Scan for the cell matching the given text and deliver its [X, Y] coordinate at center. 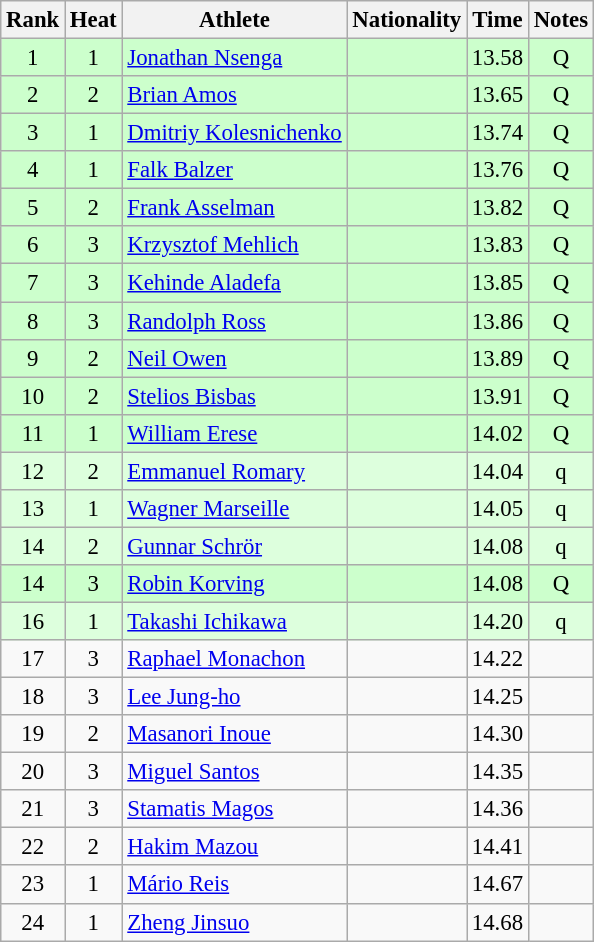
14.25 [498, 697]
14.67 [498, 885]
Heat [94, 20]
14.04 [498, 471]
Jonathan Nsenga [234, 58]
17 [33, 659]
12 [33, 471]
14.68 [498, 922]
14.41 [498, 847]
Emmanuel Romary [234, 471]
Zheng Jinsuo [234, 922]
Falk Balzer [234, 170]
21 [33, 809]
Stelios Bisbas [234, 396]
7 [33, 283]
Wagner Marseille [234, 509]
13.91 [498, 396]
6 [33, 245]
Frank Asselman [234, 208]
22 [33, 847]
Lee Jung-ho [234, 697]
24 [33, 922]
8 [33, 321]
Brian Amos [234, 95]
16 [33, 621]
23 [33, 885]
Mário Reis [234, 885]
Kehinde Aladefa [234, 283]
14.02 [498, 433]
14.30 [498, 734]
Randolph Ross [234, 321]
Masanori Inoue [234, 734]
14.35 [498, 772]
14.20 [498, 621]
Dmitriy Kolesnichenko [234, 133]
Takashi Ichikawa [234, 621]
Krzysztof Mehlich [234, 245]
5 [33, 208]
13 [33, 509]
Notes [560, 20]
14.22 [498, 659]
19 [33, 734]
14.36 [498, 809]
Gunnar Schrör [234, 546]
13.86 [498, 321]
14.05 [498, 509]
20 [33, 772]
13.76 [498, 170]
Athlete [234, 20]
13.74 [498, 133]
13.83 [498, 245]
Nationality [406, 20]
13.82 [498, 208]
13.89 [498, 358]
13.85 [498, 283]
4 [33, 170]
13.58 [498, 58]
William Erese [234, 433]
9 [33, 358]
Raphael Monachon [234, 659]
11 [33, 433]
Robin Korving [234, 584]
Time [498, 20]
18 [33, 697]
Neil Owen [234, 358]
Miguel Santos [234, 772]
Rank [33, 20]
13.65 [498, 95]
Stamatis Magos [234, 809]
Hakim Mazou [234, 847]
10 [33, 396]
